Determine the [X, Y] coordinate at the center of the cell enclosing the given text.  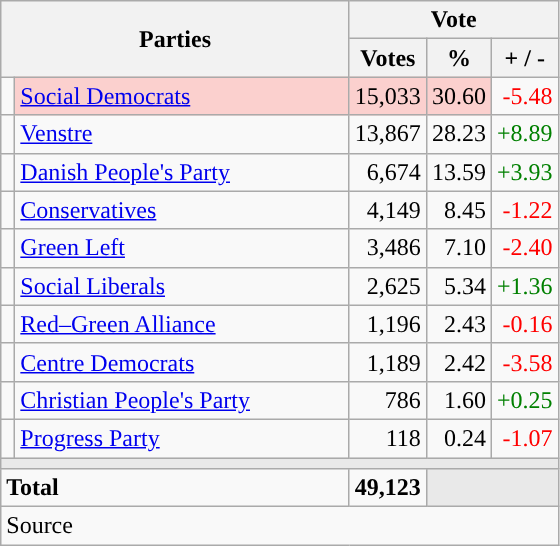
2.43 [458, 324]
Conservatives [182, 210]
Social Liberals [182, 286]
-2.40 [524, 248]
786 [388, 400]
Total [176, 488]
Danish People's Party [182, 172]
Vote [454, 20]
% [458, 58]
+ / - [524, 58]
Social Democrats [182, 96]
Source [280, 526]
+1.36 [524, 286]
15,033 [388, 96]
5.34 [458, 286]
1,189 [388, 362]
+8.89 [524, 134]
1,196 [388, 324]
28.23 [458, 134]
3,486 [388, 248]
-3.58 [524, 362]
49,123 [388, 488]
+0.25 [524, 400]
Christian People's Party [182, 400]
+3.93 [524, 172]
13,867 [388, 134]
-5.48 [524, 96]
Red–Green Alliance [182, 324]
4,149 [388, 210]
7.10 [458, 248]
2,625 [388, 286]
-0.16 [524, 324]
Votes [388, 58]
6,674 [388, 172]
30.60 [458, 96]
1.60 [458, 400]
Centre Democrats [182, 362]
Green Left [182, 248]
-1.07 [524, 438]
2.42 [458, 362]
8.45 [458, 210]
Progress Party [182, 438]
Venstre [182, 134]
-1.22 [524, 210]
0.24 [458, 438]
118 [388, 438]
13.59 [458, 172]
Parties [176, 39]
